Locate the cell with the specified text and output its (X, Y) center coordinate. 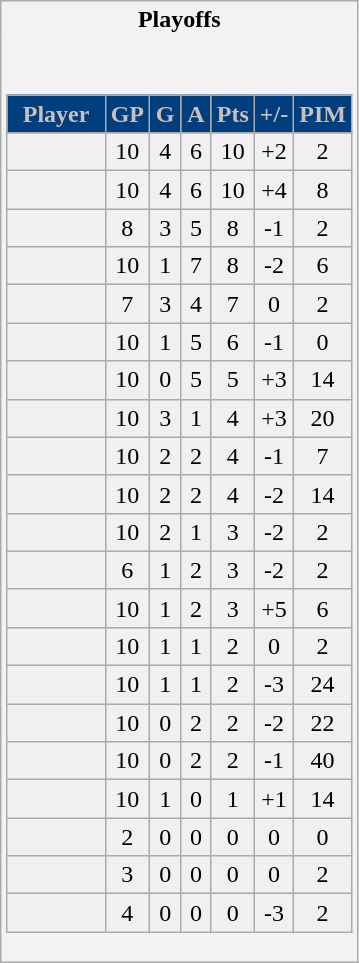
+1 (274, 799)
+/- (274, 114)
G (164, 114)
24 (323, 685)
22 (323, 723)
Pts (232, 114)
+5 (274, 608)
GP (127, 114)
PIM (323, 114)
Playoffs (180, 20)
+4 (274, 190)
20 (323, 418)
40 (323, 761)
Player (56, 114)
+2 (274, 152)
A (196, 114)
